From the cell containing the given text, extract its center point as (X, Y) coordinate. 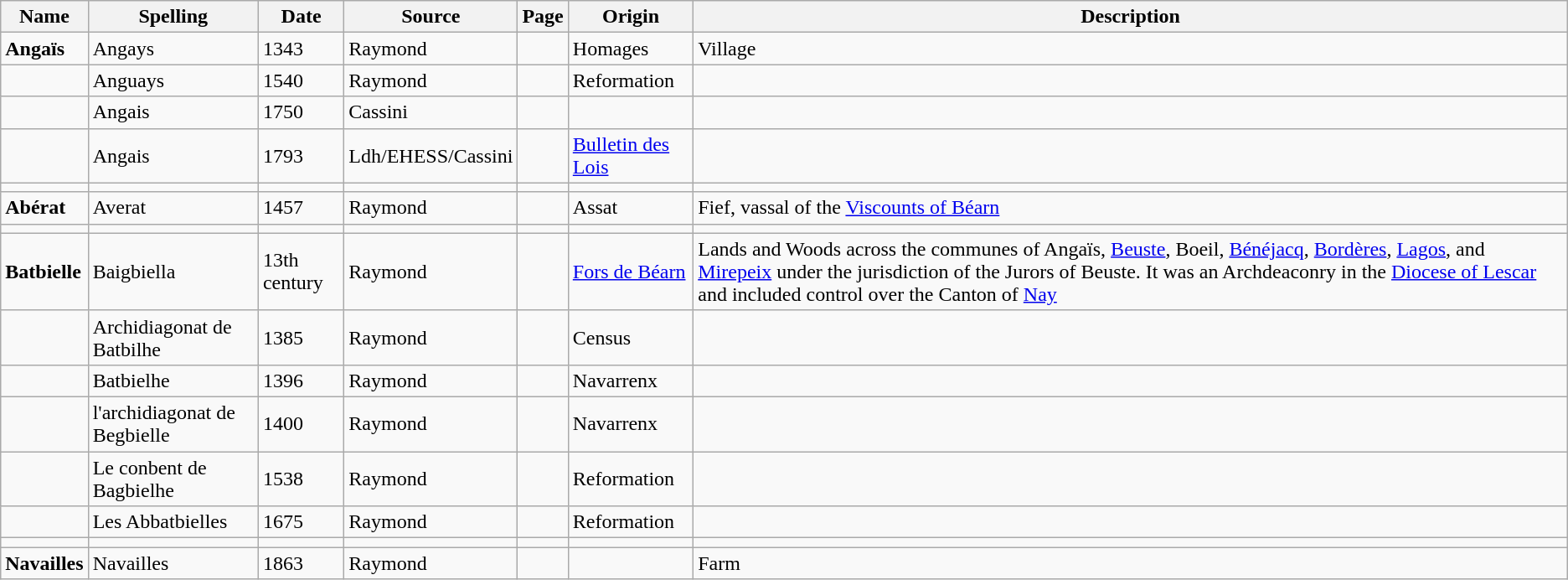
Village (1131, 49)
Le conbent de Bagbielhe (173, 478)
Fief, vassal of the Viscounts of Béarn (1131, 208)
Archidiagonat de Batbilhe (173, 337)
Angaïs (44, 49)
Batbielle (44, 272)
1750 (301, 112)
1400 (301, 424)
Batbielhe (173, 381)
l'archidiagonat de Begbielle (173, 424)
Description (1131, 17)
Assat (630, 208)
Les Abbatbielles (173, 522)
Origin (630, 17)
Spelling (173, 17)
1385 (301, 337)
Abérat (44, 208)
Source (431, 17)
Farm (1131, 563)
1675 (301, 522)
1538 (301, 478)
Name (44, 17)
13th century (301, 272)
Angays (173, 49)
1863 (301, 563)
Census (630, 337)
Averat (173, 208)
Cassini (431, 112)
Homages (630, 49)
Page (543, 17)
1343 (301, 49)
1457 (301, 208)
1540 (301, 80)
Ldh/EHESS/Cassini (431, 156)
Baigbiella (173, 272)
Fors de Béarn (630, 272)
1793 (301, 156)
Bulletin des Lois (630, 156)
Date (301, 17)
Anguays (173, 80)
1396 (301, 381)
